Determine the (x, y) coordinate at the center of the cell enclosing the given text.  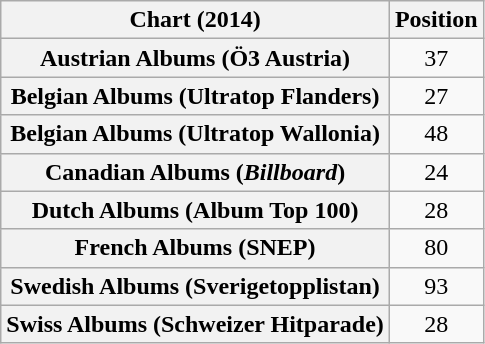
French Albums (SNEP) (196, 248)
93 (436, 286)
Position (436, 20)
80 (436, 248)
24 (436, 172)
Chart (2014) (196, 20)
Swiss Albums (Schweizer Hitparade) (196, 324)
Swedish Albums (Sverigetopplistan) (196, 286)
Belgian Albums (Ultratop Flanders) (196, 96)
Canadian Albums (Billboard) (196, 172)
27 (436, 96)
Austrian Albums (Ö3 Austria) (196, 58)
Belgian Albums (Ultratop Wallonia) (196, 134)
48 (436, 134)
Dutch Albums (Album Top 100) (196, 210)
37 (436, 58)
